For the text-containing cell, return its midpoint in (x, y) coordinate format. 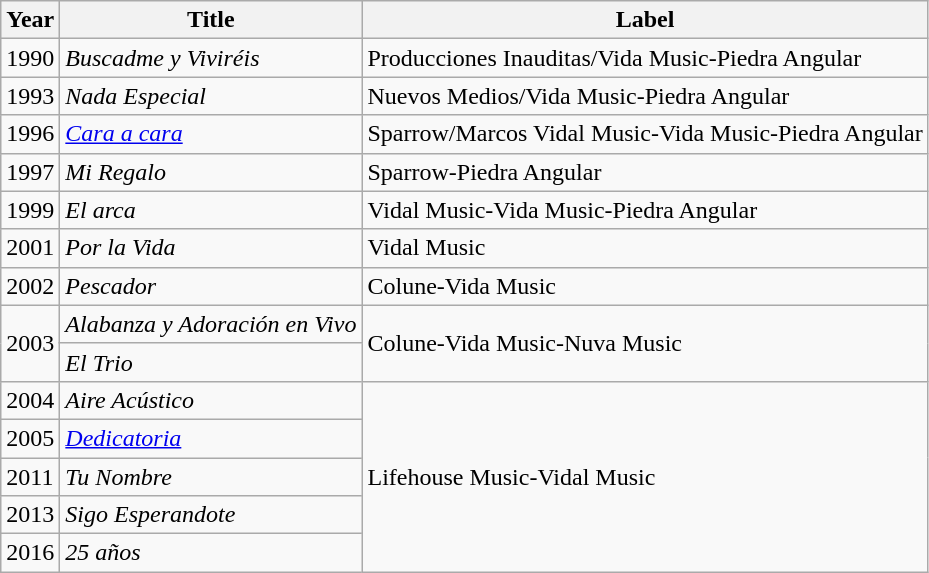
Buscadme y Viviréis (211, 58)
1990 (30, 58)
Label (645, 20)
2001 (30, 248)
Cara a cara (211, 134)
Vidal Music-Vida Music-Piedra Angular (645, 210)
25 años (211, 553)
1999 (30, 210)
1996 (30, 134)
Por la Vida (211, 248)
Title (211, 20)
2004 (30, 400)
Vidal Music (645, 248)
Lifehouse Music-Vidal Music (645, 476)
El Trio (211, 362)
Year (30, 20)
Sparrow/Marcos Vidal Music-Vida Music-Piedra Angular (645, 134)
Producciones Inauditas/Vida Music-Piedra Angular (645, 58)
2003 (30, 343)
Dedicatoria (211, 438)
Nuevos Medios/Vida Music-Piedra Angular (645, 96)
Tu Nombre (211, 477)
Pescador (211, 286)
2013 (30, 515)
El arca (211, 210)
Sparrow-Piedra Angular (645, 172)
Nada Especial (211, 96)
2005 (30, 438)
Colune-Vida Music-Nuva Music (645, 343)
1997 (30, 172)
2002 (30, 286)
1993 (30, 96)
Aire Acústico (211, 400)
Sigo Esperandote (211, 515)
Mi Regalo (211, 172)
2011 (30, 477)
2016 (30, 553)
Alabanza y Adoración en Vivo (211, 324)
Colune-Vida Music (645, 286)
